Pinpoint the cell where the given text exists, returning its [x, y] midpoint coordinate. 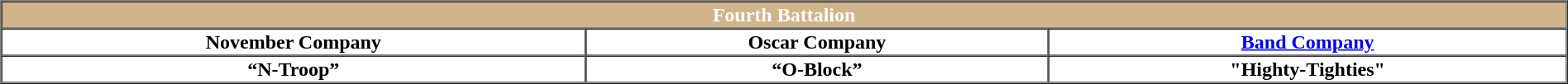
“N-Troop” [294, 69]
Band Company [1308, 41]
Oscar Company [817, 41]
November Company [294, 41]
Fourth Battalion [784, 15]
“O-Block” [817, 69]
"Highty-Tighties" [1308, 69]
